For the text-containing cell, return its midpoint in (x, y) coordinate format. 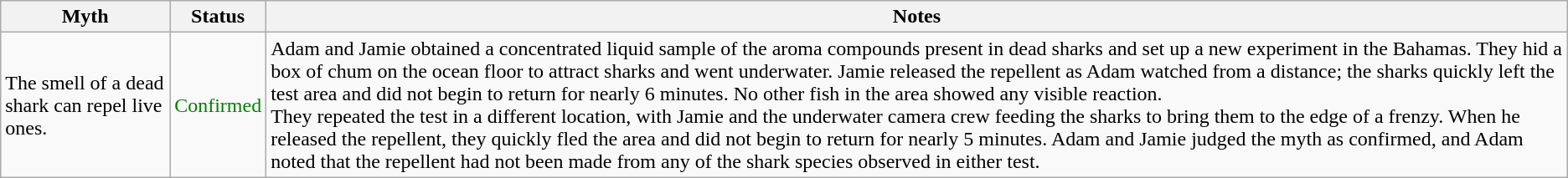
The smell of a dead shark can repel live ones. (85, 105)
Confirmed (218, 105)
Notes (917, 17)
Status (218, 17)
Myth (85, 17)
